Extract the (X, Y) coordinate from the center of the cell holding the provided text.  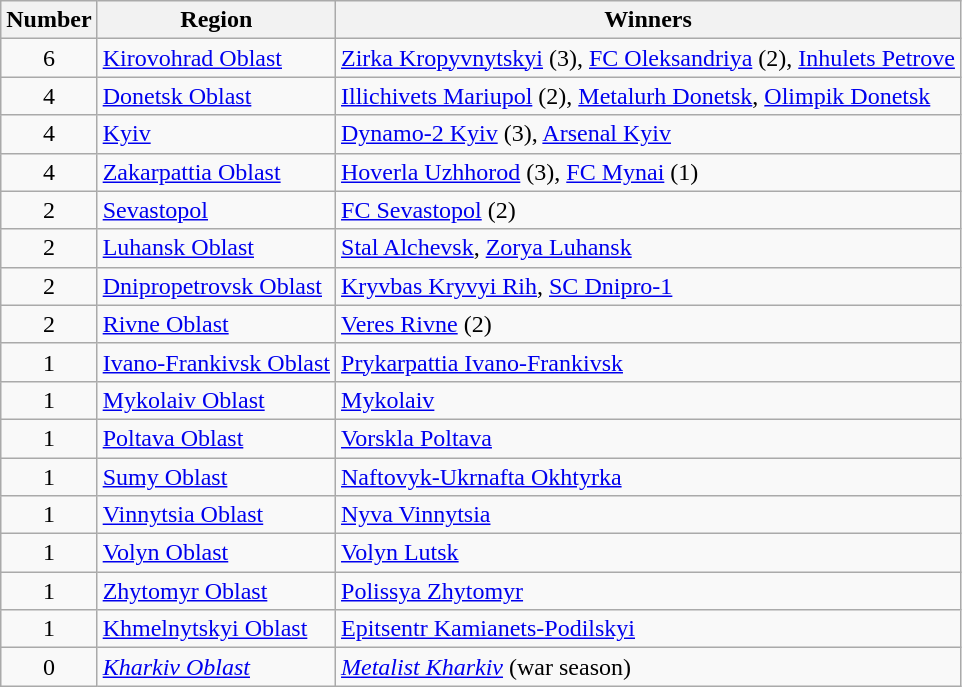
Number (49, 20)
Sumy Oblast (216, 477)
Ivano-Frankivsk Oblast (216, 362)
Nyva Vinnytsia (648, 515)
Vinnytsia Oblast (216, 515)
Dynamo-2 Kyiv (3), Arsenal Kyiv (648, 134)
Dnipropetrovsk Oblast (216, 286)
Metalist Kharkiv (war season) (648, 667)
Sevastopol (216, 210)
Winners (648, 20)
Vorskla Poltava (648, 438)
Luhansk Oblast (216, 248)
Kirovohrad Oblast (216, 58)
Mykolaiv (648, 400)
Donetsk Oblast (216, 96)
Khmelnytskyi Oblast (216, 629)
Veres Rivne (2) (648, 324)
Prykarpattia Ivano-Frankivsk (648, 362)
Region (216, 20)
Kharkiv Oblast (216, 667)
Mykolaiv Oblast (216, 400)
Naftovyk-Ukrnafta Okhtyrka (648, 477)
FC Sevastopol (2) (648, 210)
Rivne Oblast (216, 324)
Zhytomyr Oblast (216, 591)
Stal Alchevsk, Zorya Luhansk (648, 248)
Kryvbas Kryvyi Rih, SC Dnipro-1 (648, 286)
Hoverla Uzhhorod (3), FC Mynai (1) (648, 172)
Volyn Lutsk (648, 553)
6 (49, 58)
Volyn Oblast (216, 553)
Zirka Kropyvnytskyi (3), FC Oleksandriya (2), Inhulets Petrove (648, 58)
Zakarpattia Oblast (216, 172)
Kyiv (216, 134)
0 (49, 667)
Illichivets Mariupol (2), Metalurh Donetsk, Olimpik Donetsk (648, 96)
Poltava Oblast (216, 438)
Polissya Zhytomyr (648, 591)
Epitsentr Kamianets-Podilskyi (648, 629)
